Find where the given text appears and provide that cell's center as (x, y) coordinate. 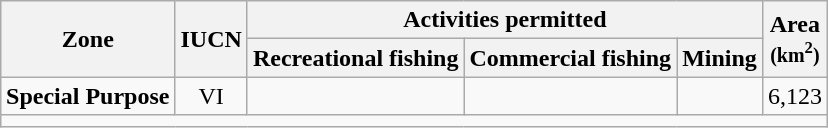
Area(km2) (794, 39)
Zone (88, 39)
VI (211, 96)
IUCN (211, 39)
Commercial fishing (570, 58)
Activities permitted (504, 20)
6,123 (794, 96)
Recreational fishing (356, 58)
Mining (720, 58)
Special Purpose (88, 96)
